Return [x, y] of the center of cell containing provided text 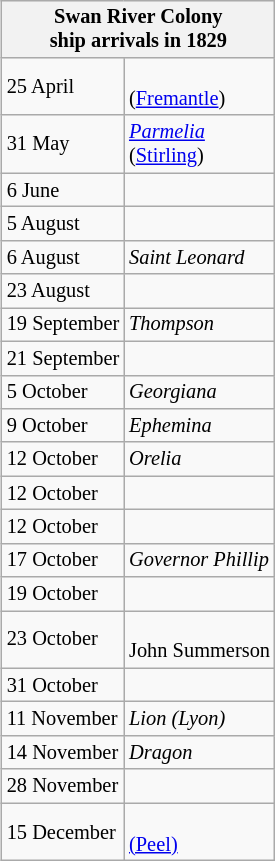
21 September [63, 358]
John Summerson [200, 640]
Georgiana [200, 392]
Swan River Colonyship arrivals in 1829 [138, 29]
19 September [63, 325]
23 October [63, 640]
Lion (Lyon) [200, 719]
Orelia [200, 459]
31 May [63, 144]
Dragon [200, 753]
Thompson [200, 325]
28 November [63, 786]
23 August [63, 291]
Saint Leonard [200, 257]
Governor Phillip [200, 560]
31 October [63, 685]
Parmelia(Stirling) [200, 144]
(Peel) [200, 832]
19 October [63, 594]
15 December [63, 832]
5 August [63, 224]
9 October [63, 426]
17 October [63, 560]
11 November [63, 719]
6 August [63, 257]
25 April [63, 87]
6 June [63, 190]
(Fremantle) [200, 87]
14 November [63, 753]
5 October [63, 392]
Ephemina [200, 426]
